Identify which cell holds the provided text, then report its [X, Y] central coordinate. 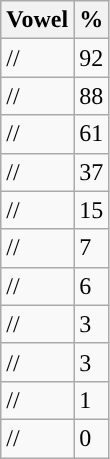
15 [92, 210]
% [92, 20]
0 [92, 438]
88 [92, 96]
7 [92, 248]
61 [92, 134]
Vowel [38, 20]
37 [92, 172]
92 [92, 58]
6 [92, 286]
1 [92, 400]
